Pinpoint the cell where the given text exists, returning its [X, Y] midpoint coordinate. 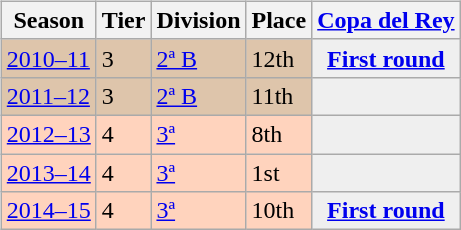
2014–15 [48, 211]
Place [279, 20]
2011–12 [48, 96]
2010–11 [48, 58]
1st [279, 173]
Division [198, 20]
8th [279, 134]
2012–13 [48, 134]
2013–14 [48, 173]
11th [279, 96]
Copa del Rey [386, 20]
Season [48, 20]
12th [279, 58]
10th [279, 211]
Tier [124, 20]
